Return the [X, Y] coordinate for the center point of the cell that contains the specified text.  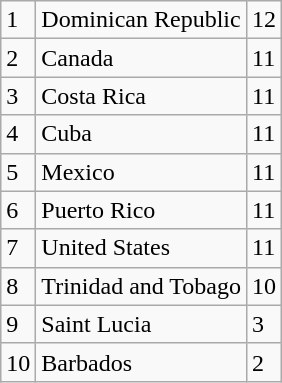
1 [18, 20]
Costa Rica [142, 96]
8 [18, 286]
Puerto Rico [142, 210]
Dominican Republic [142, 20]
Mexico [142, 172]
4 [18, 134]
Cuba [142, 134]
12 [264, 20]
Saint Lucia [142, 324]
Trinidad and Tobago [142, 286]
7 [18, 248]
Barbados [142, 362]
United States [142, 248]
5 [18, 172]
6 [18, 210]
Canada [142, 58]
9 [18, 324]
